Determine the [x, y] coordinate at the center of the cell enclosing the given text.  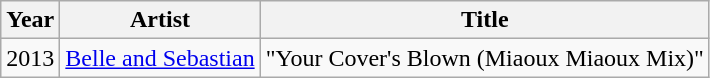
Artist [160, 20]
Belle and Sebastian [160, 58]
Title [484, 20]
"Your Cover's Blown (Miaoux Miaoux Mix)" [484, 58]
Year [30, 20]
2013 [30, 58]
